Find where the given text appears and provide that cell's center as (X, Y) coordinate. 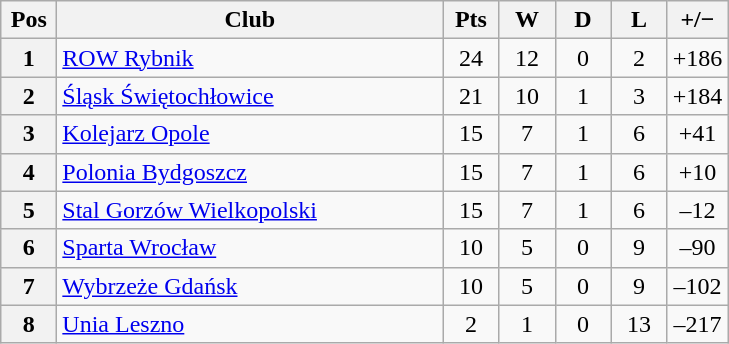
Polonia Bydgoszcz (250, 172)
–12 (698, 210)
Śląsk Świętochłowice (250, 96)
24 (471, 58)
Stal Gorzów Wielkopolski (250, 210)
+184 (698, 96)
13 (639, 324)
+10 (698, 172)
12 (527, 58)
+/− (698, 20)
W (527, 20)
Pos (29, 20)
ROW Rybnik (250, 58)
Club (250, 20)
D (583, 20)
+41 (698, 134)
–102 (698, 286)
8 (29, 324)
Wybrzeże Gdańsk (250, 286)
–90 (698, 248)
Pts (471, 20)
Kolejarz Opole (250, 134)
4 (29, 172)
21 (471, 96)
Unia Leszno (250, 324)
Sparta Wrocław (250, 248)
–217 (698, 324)
L (639, 20)
+186 (698, 58)
